For the text-containing cell, return its midpoint in (x, y) coordinate format. 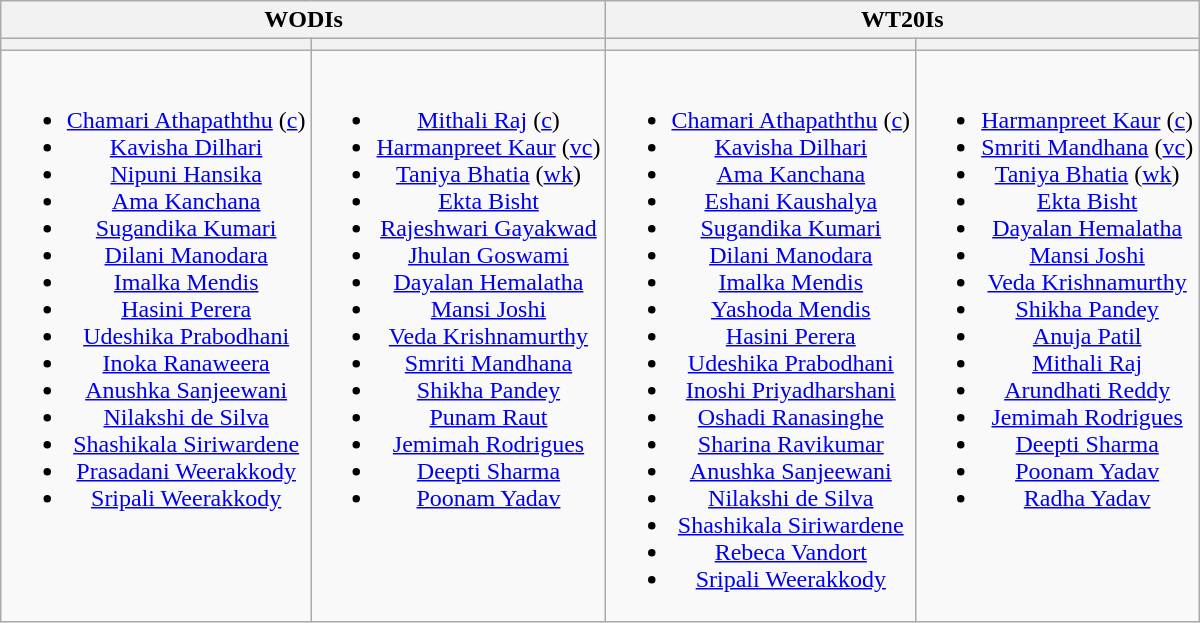
WT20Is (902, 20)
WODIs (304, 20)
